Find where the given text appears and provide that cell's center as [X, Y] coordinate. 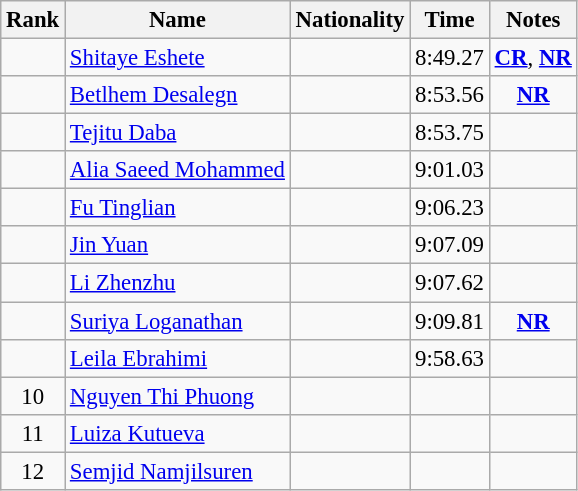
11 [33, 433]
Name [178, 20]
9:07.09 [450, 245]
9:07.62 [450, 283]
Notes [533, 20]
Time [450, 20]
10 [33, 396]
Nguyen Thi Phuong [178, 396]
Tejitu Daba [178, 133]
Shitaye Eshete [178, 58]
Suriya Loganathan [178, 321]
8:53.75 [450, 133]
Rank [33, 20]
Leila Ebrahimi [178, 358]
9:06.23 [450, 208]
12 [33, 471]
Betlhem Desalegn [178, 95]
9:58.63 [450, 358]
Alia Saeed Mohammed [178, 170]
Jin Yuan [178, 245]
Fu Tinglian [178, 208]
Semjid Namjilsuren [178, 471]
Luiza Kutueva [178, 433]
8:53.56 [450, 95]
9:09.81 [450, 321]
CR, NR [533, 58]
Nationality [350, 20]
9:01.03 [450, 170]
Li Zhenzhu [178, 283]
8:49.27 [450, 58]
